From the cell containing the given text, extract its center point as (x, y) coordinate. 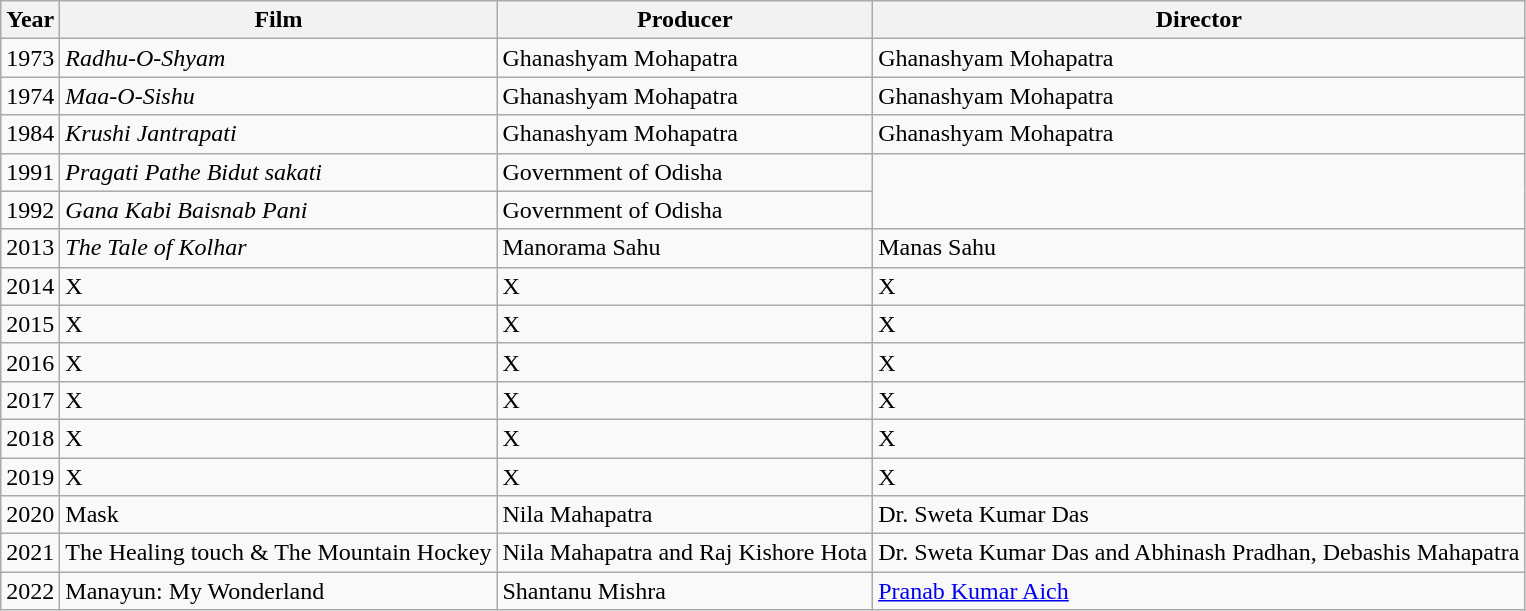
2021 (30, 553)
1992 (30, 210)
2022 (30, 591)
1974 (30, 96)
Radhu-O-Shyam (278, 58)
Manorama Sahu (685, 248)
2013 (30, 248)
1973 (30, 58)
Dr. Sweta Kumar Das (1199, 515)
1991 (30, 172)
Year (30, 20)
2016 (30, 362)
Manayun: My Wonderland (278, 591)
2014 (30, 286)
The Healing touch & The Mountain Hockey (278, 553)
Director (1199, 20)
Film (278, 20)
Nila Mahapatra and Raj Kishore Hota (685, 553)
2017 (30, 400)
Nila Mahapatra (685, 515)
2018 (30, 438)
Manas Sahu (1199, 248)
Pranab Kumar Aich (1199, 591)
2020 (30, 515)
2015 (30, 324)
2019 (30, 477)
Mask (278, 515)
Krushi Jantrapati (278, 134)
Pragati Pathe Bidut sakati (278, 172)
1984 (30, 134)
Gana Kabi Baisnab Pani (278, 210)
Producer (685, 20)
Maa-O-Sishu (278, 96)
The Tale of Kolhar (278, 248)
Dr. Sweta Kumar Das and Abhinash Pradhan, Debashis Mahapatra (1199, 553)
Shantanu Mishra (685, 591)
